Capture the cell that displays the provided text and extract its [X, Y] central coordinate. 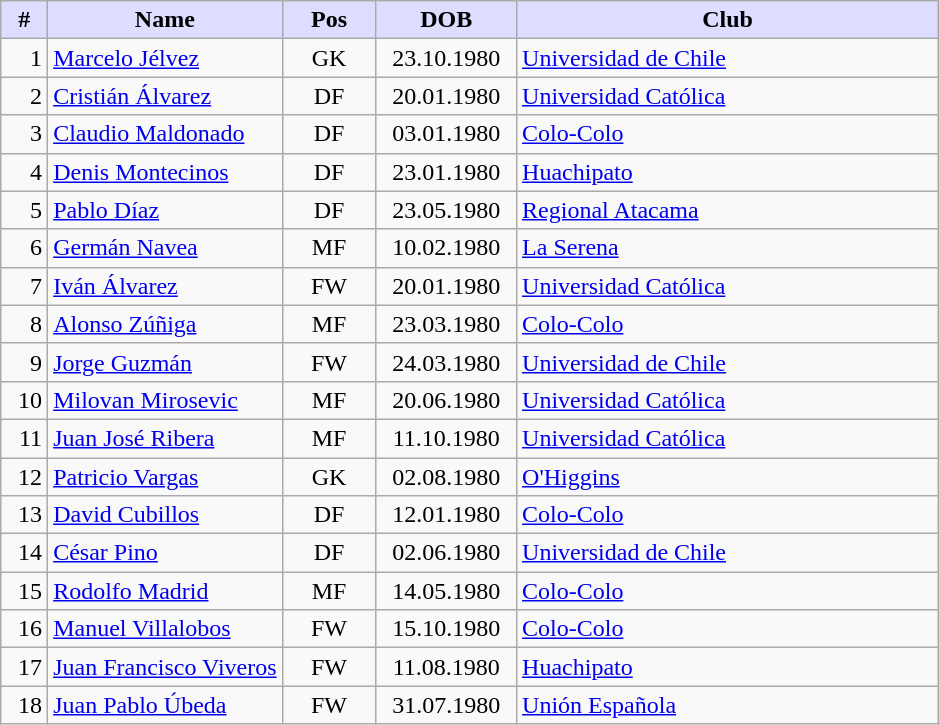
Iván Álvarez [165, 286]
17 [24, 667]
14.05.1980 [446, 591]
1 [24, 58]
11.08.1980 [446, 667]
Milovan Mirosevic [165, 400]
03.01.1980 [446, 134]
12.01.1980 [446, 515]
23.05.1980 [446, 210]
Juan José Ribera [165, 438]
02.08.1980 [446, 477]
Germán Navea [165, 248]
5 [24, 210]
DOB [446, 20]
Pablo Díaz [165, 210]
7 [24, 286]
13 [24, 515]
Manuel Villalobos [165, 629]
3 [24, 134]
Club [728, 20]
César Pino [165, 553]
31.07.1980 [446, 705]
Regional Atacama [728, 210]
14 [24, 553]
O'Higgins [728, 477]
15 [24, 591]
Rodolfo Madrid [165, 591]
Pos [329, 20]
Denis Montecinos [165, 172]
Juan Pablo Úbeda [165, 705]
24.03.1980 [446, 362]
20.06.1980 [446, 400]
Name [165, 20]
4 [24, 172]
23.10.1980 [446, 58]
Alonso Zúñiga [165, 324]
Claudio Maldonado [165, 134]
# [24, 20]
Marcelo Jélvez [165, 58]
8 [24, 324]
11.10.1980 [446, 438]
10.02.1980 [446, 248]
David Cubillos [165, 515]
Cristián Álvarez [165, 96]
La Serena [728, 248]
12 [24, 477]
02.06.1980 [446, 553]
6 [24, 248]
18 [24, 705]
23.01.1980 [446, 172]
11 [24, 438]
Juan Francisco Viveros [165, 667]
9 [24, 362]
16 [24, 629]
23.03.1980 [446, 324]
Unión Española [728, 705]
15.10.1980 [446, 629]
2 [24, 96]
10 [24, 400]
Patricio Vargas [165, 477]
Jorge Guzmán [165, 362]
